Provide the [X, Y] coordinate of the cell's center where the given text is located.  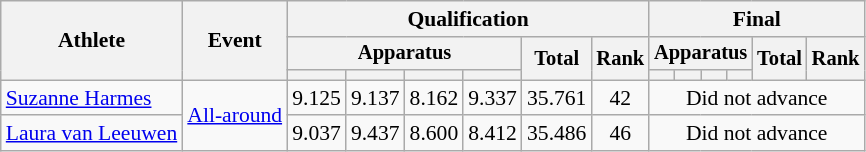
Qualification [468, 19]
8.412 [492, 134]
42 [620, 98]
Final [756, 19]
Athlete [92, 40]
Laura van Leeuwen [92, 134]
9.337 [492, 98]
Event [234, 40]
Suzanne Harmes [92, 98]
46 [620, 134]
35.761 [556, 98]
8.162 [434, 98]
9.137 [376, 98]
9.437 [376, 134]
All-around [234, 116]
35.486 [556, 134]
8.600 [434, 134]
9.037 [316, 134]
9.125 [316, 98]
